Extract the (X, Y) coordinate from the center of the cell holding the provided text.  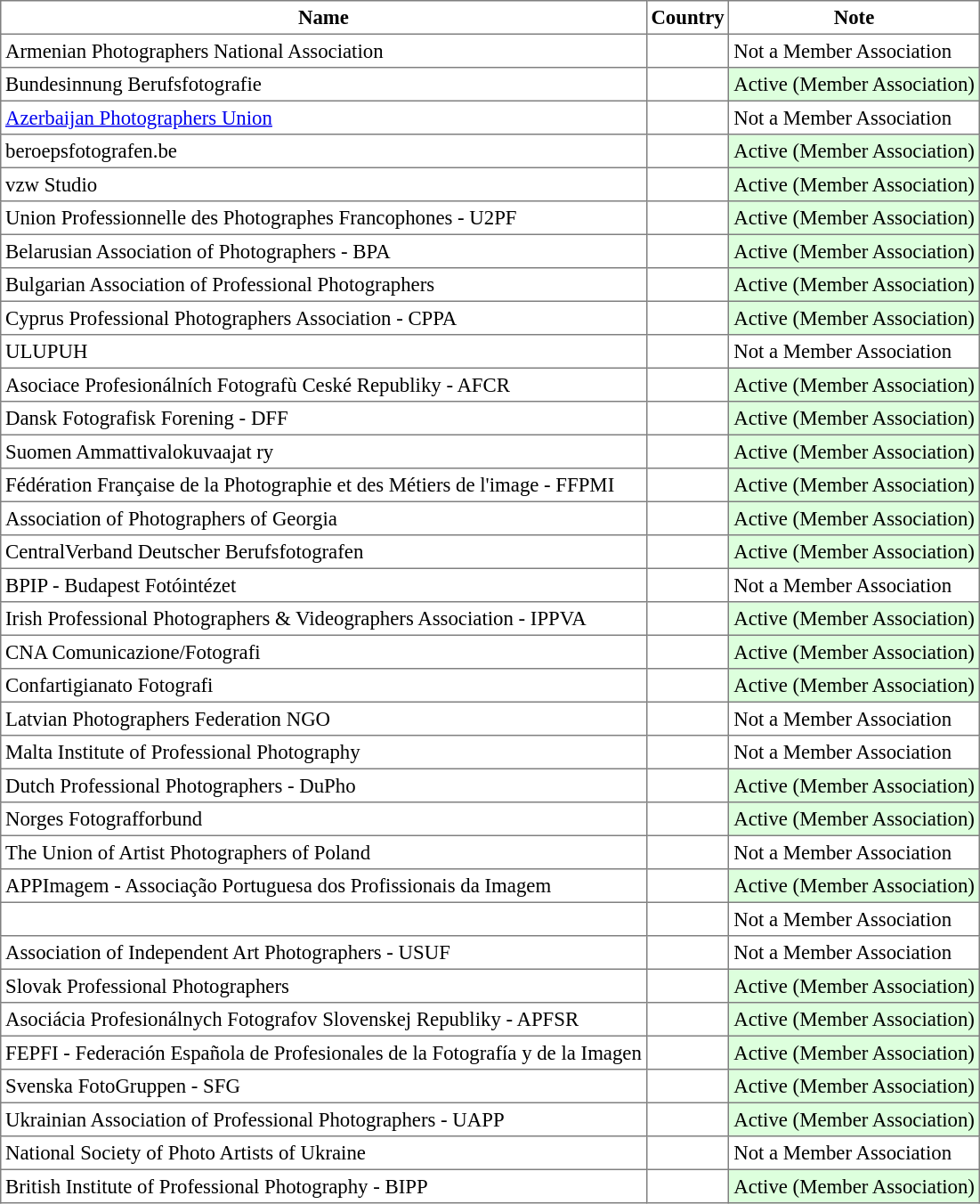
Fédération Française de la Photographie et des Métiers de l'image - FFPMI (324, 485)
BPIP - Budapest Fotóintézet (324, 585)
Confartigianato Fotografi (324, 686)
Bulgarian Association of Professional Photographers (324, 285)
Asociácia Profesionálnych Fotografov Slovenskej Republiky - APFSR (324, 1020)
Country (687, 18)
Armenian Photographers National Association (324, 51)
Slovak Professional Photographers (324, 986)
Association of Photographers of Georgia (324, 518)
Latvian Photographers Federation NGO (324, 719)
Irish Professional Photographers & Videographers Association - IPPVA (324, 619)
Belarusian Association of Photographers - BPA (324, 251)
ULUPUH (324, 352)
Bundesinnung Berufsfotografie (324, 85)
vzw Studio (324, 184)
Dansk Fotografisk Forening - DFF (324, 419)
CentralVerband Deutscher Berufsfotografen (324, 552)
Suomen Ammattivalokuvaajat ry (324, 451)
Azerbaijan Photographers Union (324, 118)
FEPFI - Federación Española de Profesionales de la Fotografía y de la Imagen (324, 1053)
Ukrainian Association of Professional Photographers - UAPP (324, 1119)
National Society of Photo Artists of Ukraine (324, 1153)
Note (854, 18)
CNA Comunicazione/Fotografi (324, 652)
The Union of Artist Photographers of Poland (324, 852)
beroepsfotografen.be (324, 151)
Union Professionnelle des Photographes Francophones - U2PF (324, 218)
Cyprus Professional Photographers Association - CPPA (324, 318)
Dutch Professional Photographers - DuPho (324, 785)
Norges Fotografforbund (324, 819)
Svenska FotoGruppen - SFG (324, 1086)
Malta Institute of Professional Photography (324, 752)
APPImagem - Associação Portuguesa dos Profissionais da Imagem (324, 886)
Asociace Profesionálních Fotografù Ceské Republiky - AFCR (324, 385)
Name (324, 18)
British Institute of Professional Photography - BIPP (324, 1186)
Association of Independent Art Photographers - USUF (324, 953)
